Identify which cell holds the provided text, then report its [x, y] central coordinate. 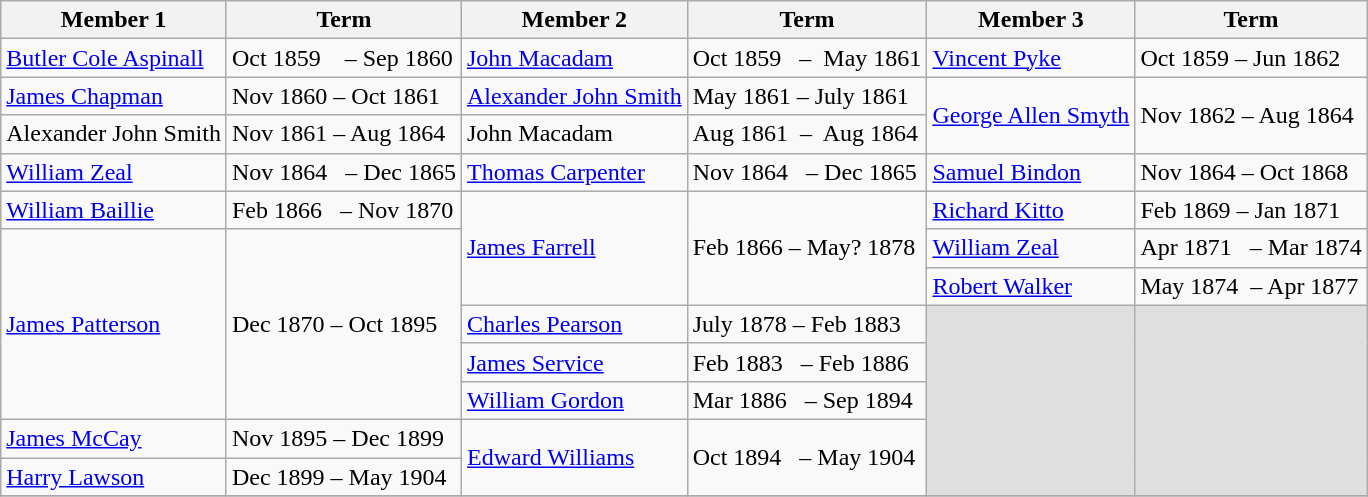
Oct 1859 – Jun 1862 [1251, 58]
Vincent Pyke [1031, 58]
Dec 1870 – Oct 1895 [344, 324]
Mar 1886 – Sep 1894 [807, 400]
William Gordon [574, 400]
James Patterson [114, 324]
Robert Walker [1031, 286]
Edward Williams [574, 457]
Apr 1871 – Mar 1874 [1251, 248]
James Service [574, 362]
Harry Lawson [114, 477]
Nov 1861 – Aug 1864 [344, 134]
May 1874 – Apr 1877 [1251, 286]
Nov 1862 – Aug 1864 [1251, 115]
Feb 1869 – Jan 1871 [1251, 210]
Nov 1864 – Oct 1868 [1251, 172]
George Allen Smyth [1031, 115]
Thomas Carpenter [574, 172]
Feb 1883 – Feb 1886 [807, 362]
Nov 1895 – Dec 1899 [344, 438]
Butler Cole Aspinall [114, 58]
July 1878 – Feb 1883 [807, 324]
Richard Kitto [1031, 210]
Oct 1894 – May 1904 [807, 457]
Member 1 [114, 20]
Feb 1866 – May? 1878 [807, 248]
James Farrell [574, 248]
May 1861 – July 1861 [807, 96]
Oct 1859 – Sep 1860 [344, 58]
James McCay [114, 438]
Feb 1866 – Nov 1870 [344, 210]
Member 3 [1031, 20]
Oct 1859 – May 1861 [807, 58]
Charles Pearson [574, 324]
William Baillie [114, 210]
James Chapman [114, 96]
Nov 1860 – Oct 1861 [344, 96]
Dec 1899 – May 1904 [344, 477]
Member 2 [574, 20]
Aug 1861 – Aug 1864 [807, 134]
Samuel Bindon [1031, 172]
